Capture the cell that displays the provided text and extract its (x, y) central coordinate. 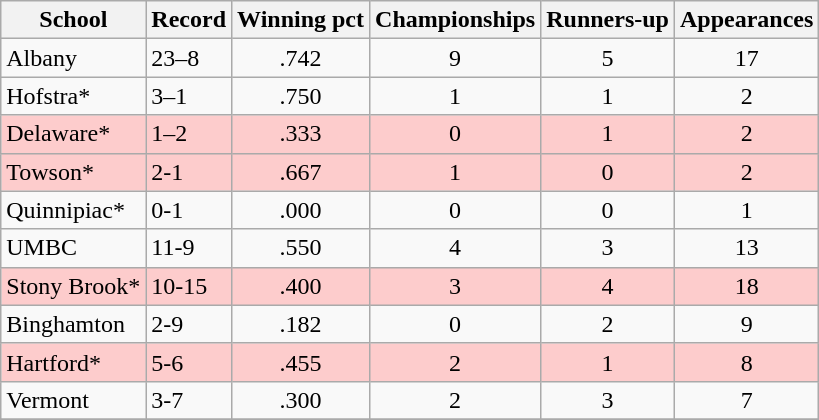
2-1 (189, 172)
.750 (301, 96)
5 (608, 58)
17 (746, 58)
Quinnipiac* (74, 210)
Hofstra* (74, 96)
Delaware* (74, 134)
2-9 (189, 324)
Winning pct (301, 20)
School (74, 20)
Vermont (74, 400)
.550 (301, 248)
.300 (301, 400)
UMBC (74, 248)
Runners-up (608, 20)
Stony Brook* (74, 286)
Towson* (74, 172)
.742 (301, 58)
.455 (301, 362)
1–2 (189, 134)
18 (746, 286)
5-6 (189, 362)
3-7 (189, 400)
.000 (301, 210)
3–1 (189, 96)
.667 (301, 172)
11-9 (189, 248)
0-1 (189, 210)
8 (746, 362)
Record (189, 20)
23–8 (189, 58)
Appearances (746, 20)
.333 (301, 134)
7 (746, 400)
Championships (456, 20)
Albany (74, 58)
10-15 (189, 286)
13 (746, 248)
.182 (301, 324)
Hartford* (74, 362)
Binghamton (74, 324)
.400 (301, 286)
